Return the [X, Y] coordinate for the center point of the cell that contains the specified text.  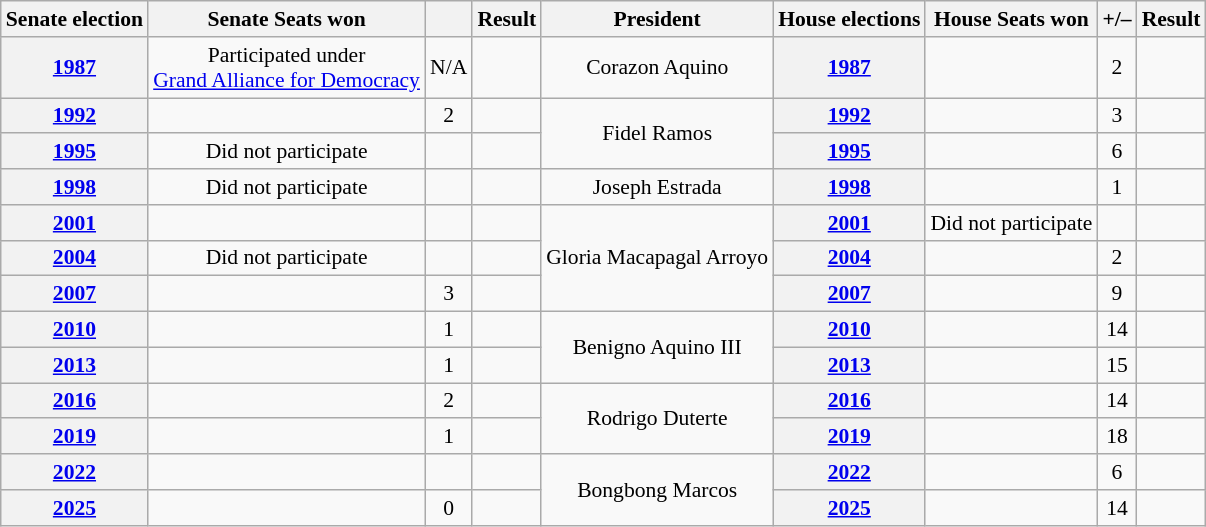
Senate Seats won [286, 19]
Fidel Ramos [657, 134]
Rodrigo Duterte [657, 418]
Gloria Macapagal Arroyo [657, 258]
Corazon Aquino [657, 68]
0 [448, 508]
+/– [1116, 19]
House elections [849, 19]
N/A [448, 68]
Joseph Estrada [657, 187]
Participated underGrand Alliance for Democracy [286, 68]
President [657, 19]
Benigno Aquino III [657, 348]
9 [1116, 294]
18 [1116, 437]
15 [1116, 365]
Senate election [74, 19]
Bongbong Marcos [657, 490]
House Seats won [1011, 19]
